Locate the cell with the specified text and output its [X, Y] center coordinate. 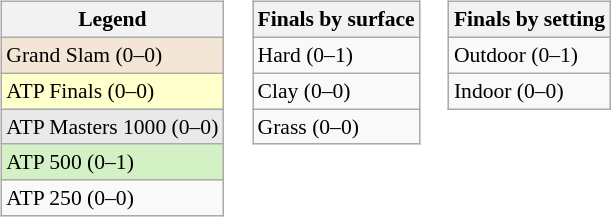
Legend [112, 20]
ATP Finals (0–0) [112, 91]
Finals by surface [336, 20]
Hard (0–1) [336, 55]
Grand Slam (0–0) [112, 55]
Finals by setting [530, 20]
Grass (0–0) [336, 127]
ATP 500 (0–1) [112, 162]
Clay (0–0) [336, 91]
Indoor (0–0) [530, 91]
Outdoor (0–1) [530, 55]
ATP 250 (0–0) [112, 198]
ATP Masters 1000 (0–0) [112, 127]
